Output the (x, y) coordinate of the center of the cell containing the given text.  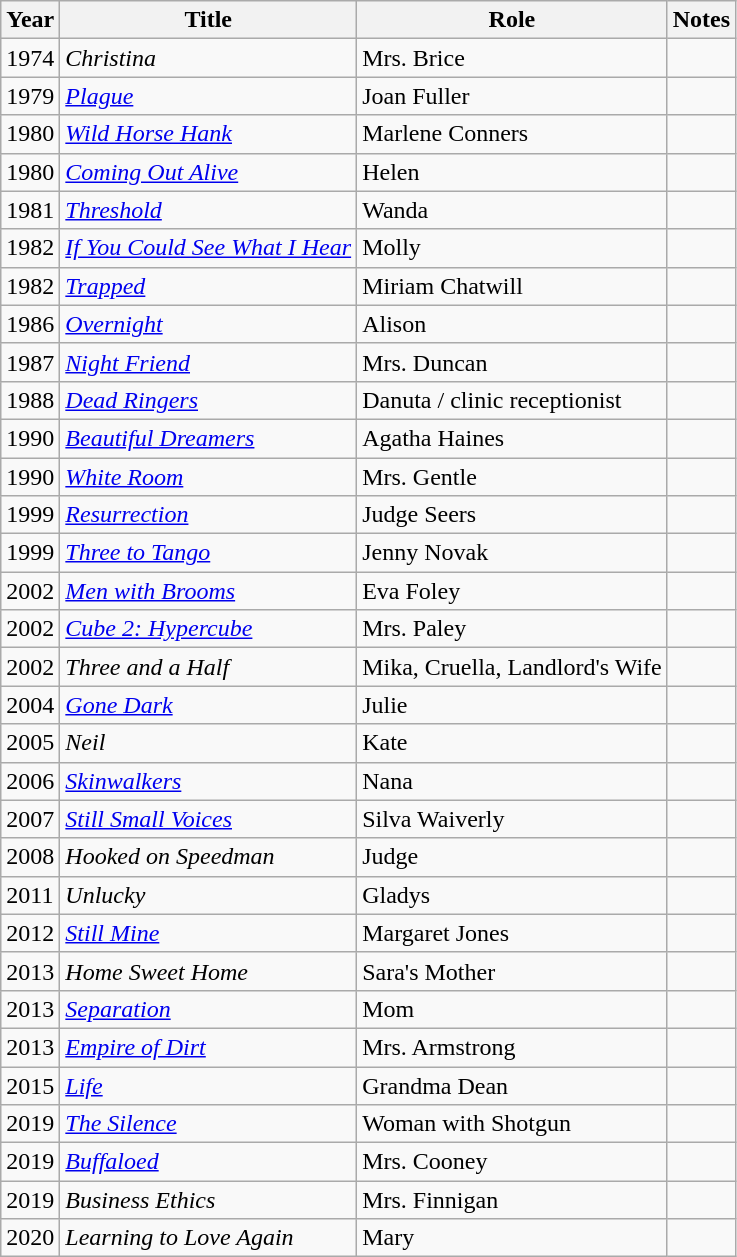
Cube 2: Hypercube (208, 629)
Notes (701, 20)
If You Could See What I Hear (208, 248)
Separation (208, 1009)
Sara's Mother (512, 971)
Mika, Cruella, Landlord's Wife (512, 667)
Judge (512, 857)
Mom (512, 1009)
Judge Seers (512, 515)
Mrs. Gentle (512, 477)
Mrs. Duncan (512, 362)
2005 (30, 743)
Night Friend (208, 362)
Eva Foley (512, 591)
Danuta / clinic receptionist (512, 400)
Mrs. Armstrong (512, 1047)
The Silence (208, 1124)
Kate (512, 743)
Neil (208, 743)
Hooked on Speedman (208, 857)
2011 (30, 895)
Plague (208, 96)
Buffaloed (208, 1162)
Marlene Conners (512, 134)
Resurrection (208, 515)
Skinwalkers (208, 781)
Miriam Chatwill (512, 286)
Wild Horse Hank (208, 134)
2020 (30, 1238)
Home Sweet Home (208, 971)
Alison (512, 324)
Overnight (208, 324)
Jenny Novak (512, 553)
Agatha Haines (512, 438)
Nana (512, 781)
Molly (512, 248)
Mrs. Finnigan (512, 1200)
1979 (30, 96)
1988 (30, 400)
Wanda (512, 210)
Threshold (208, 210)
2008 (30, 857)
1974 (30, 58)
Julie (512, 705)
Silva Waiverly (512, 819)
Mrs. Cooney (512, 1162)
Year (30, 20)
Still Mine (208, 933)
Beautiful Dreamers (208, 438)
Dead Ringers (208, 400)
Men with Brooms (208, 591)
2007 (30, 819)
Learning to Love Again (208, 1238)
Mrs. Brice (512, 58)
Woman with Shotgun (512, 1124)
Unlucky (208, 895)
1981 (30, 210)
Business Ethics (208, 1200)
2012 (30, 933)
Mrs. Paley (512, 629)
2015 (30, 1085)
Gone Dark (208, 705)
Joan Fuller (512, 96)
Still Small Voices (208, 819)
Gladys (512, 895)
2004 (30, 705)
White Room (208, 477)
Christina (208, 58)
Mary (512, 1238)
1986 (30, 324)
Margaret Jones (512, 933)
2006 (30, 781)
Helen (512, 172)
Three and a Half (208, 667)
Coming Out Alive (208, 172)
1987 (30, 362)
Role (512, 20)
Life (208, 1085)
Three to Tango (208, 553)
Title (208, 20)
Grandma Dean (512, 1085)
Empire of Dirt (208, 1047)
Trapped (208, 286)
